Find where the given text appears and provide that cell's center as [X, Y] coordinate. 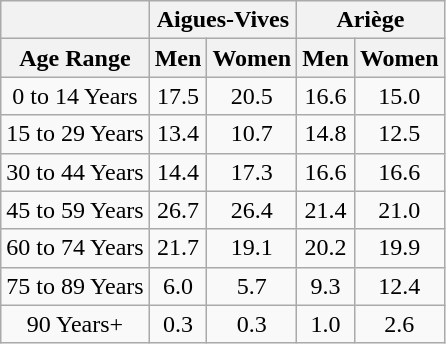
26.7 [178, 210]
20.2 [326, 248]
15.0 [399, 96]
75 to 89 Years [75, 286]
15 to 29 Years [75, 134]
5.7 [252, 286]
2.6 [399, 324]
10.7 [252, 134]
13.4 [178, 134]
14.4 [178, 172]
Ariège [370, 20]
19.1 [252, 248]
9.3 [326, 286]
12.4 [399, 286]
Age Range [75, 58]
21.7 [178, 248]
14.8 [326, 134]
45 to 59 Years [75, 210]
60 to 74 Years [75, 248]
Aigues-Vives [222, 20]
17.3 [252, 172]
1.0 [326, 324]
90 Years+ [75, 324]
30 to 44 Years [75, 172]
21.4 [326, 210]
6.0 [178, 286]
20.5 [252, 96]
21.0 [399, 210]
12.5 [399, 134]
17.5 [178, 96]
0 to 14 Years [75, 96]
19.9 [399, 248]
26.4 [252, 210]
